Find where the given text appears and provide that cell's center as (x, y) coordinate. 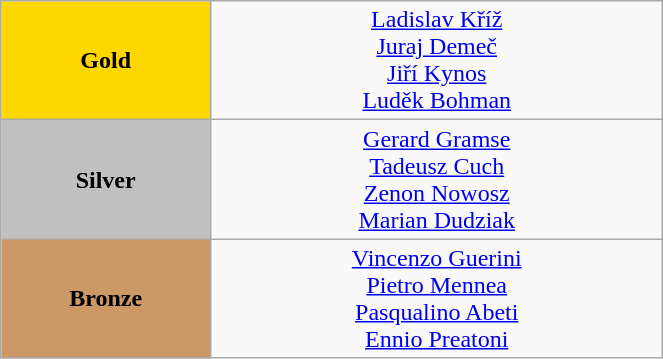
Gerard GramseTadeusz CuchZenon NowoszMarian Dudziak (437, 180)
Bronze (106, 298)
Gold (106, 60)
Vincenzo GueriniPietro MenneaPasqualino AbetiEnnio Preatoni (437, 298)
Ladislav KřížJuraj DemečJiří KynosLuděk Bohman (437, 60)
Silver (106, 180)
